Return [x, y] of the center of cell containing provided text 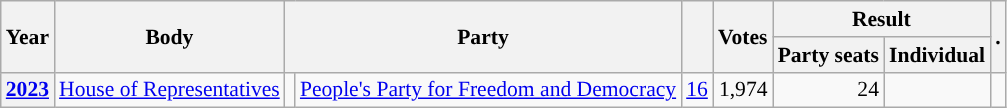
Result [882, 19]
2023 [28, 90]
Individual [937, 55]
. [998, 36]
Body [170, 36]
16 [697, 90]
Party [483, 36]
House of Representatives [170, 90]
People's Party for Freedom and Democracy [488, 90]
Year [28, 36]
Party seats [828, 55]
1,974 [743, 90]
24 [828, 90]
Votes [743, 36]
